Output the [X, Y] coordinate of the center of the cell containing the given text.  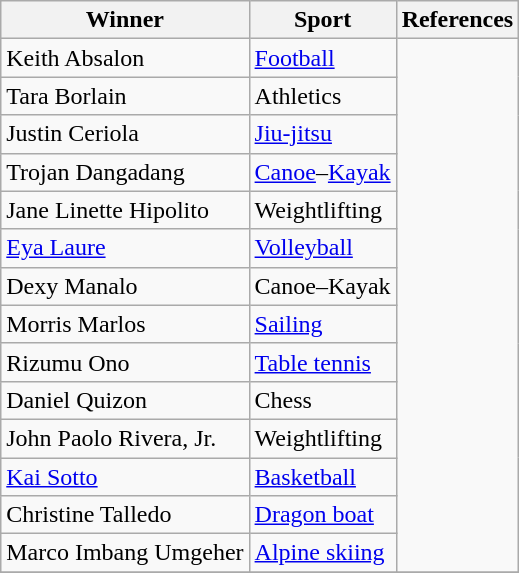
Volleyball [322, 248]
Rizumu Ono [125, 362]
Football [322, 58]
Jiu-jitsu [322, 134]
Dexy Manalo [125, 286]
Christine Talledo [125, 515]
Daniel Quizon [125, 400]
Morris Marlos [125, 324]
Tara Borlain [125, 96]
Basketball [322, 477]
Eya Laure [125, 248]
Table tennis [322, 362]
John Paolo Rivera, Jr. [125, 438]
Sport [322, 20]
Justin Ceriola [125, 134]
Athletics [322, 96]
Jane Linette Hipolito [125, 210]
References [458, 20]
Marco Imbang Umgeher [125, 553]
Trojan Dangadang [125, 172]
Winner [125, 20]
Chess [322, 400]
Sailing [322, 324]
Dragon boat [322, 515]
Kai Sotto [125, 477]
Alpine skiing [322, 553]
Keith Absalon [125, 58]
